Capture the cell that displays the provided text and extract its (x, y) central coordinate. 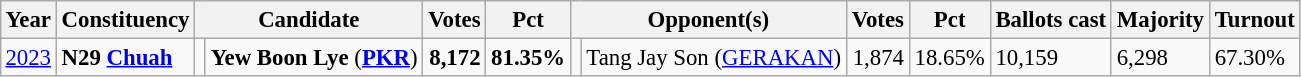
Candidate (309, 20)
Tang Jay Son (GERAKAN) (714, 57)
1,874 (878, 57)
Year (28, 20)
Constituency (125, 20)
81.35% (528, 57)
Majority (1160, 20)
67.30% (1254, 57)
8,172 (454, 57)
N29 Chuah (125, 57)
Ballots cast (1050, 20)
Turnout (1254, 20)
2023 (28, 57)
Opponent(s) (708, 20)
Yew Boon Lye (PKR) (314, 57)
6,298 (1160, 57)
10,159 (1050, 57)
18.65% (950, 57)
